Determine the (X, Y) coordinate at the center of the cell enclosing the given text.  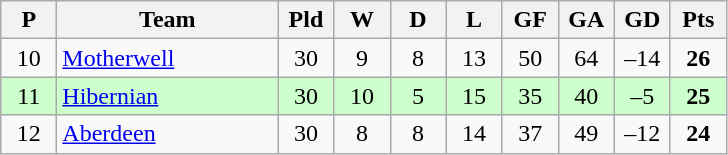
GD (642, 20)
49 (586, 134)
24 (698, 134)
64 (586, 58)
25 (698, 96)
5 (418, 96)
13 (474, 58)
50 (530, 58)
Pld (306, 20)
–5 (642, 96)
14 (474, 134)
GA (586, 20)
L (474, 20)
12 (29, 134)
GF (530, 20)
P (29, 20)
D (418, 20)
35 (530, 96)
W (362, 20)
–12 (642, 134)
Pts (698, 20)
Motherwell (168, 58)
40 (586, 96)
Hibernian (168, 96)
15 (474, 96)
37 (530, 134)
Team (168, 20)
26 (698, 58)
Aberdeen (168, 134)
–14 (642, 58)
11 (29, 96)
9 (362, 58)
